Determine the [X, Y] coordinate at the center of the cell enclosing the given text.  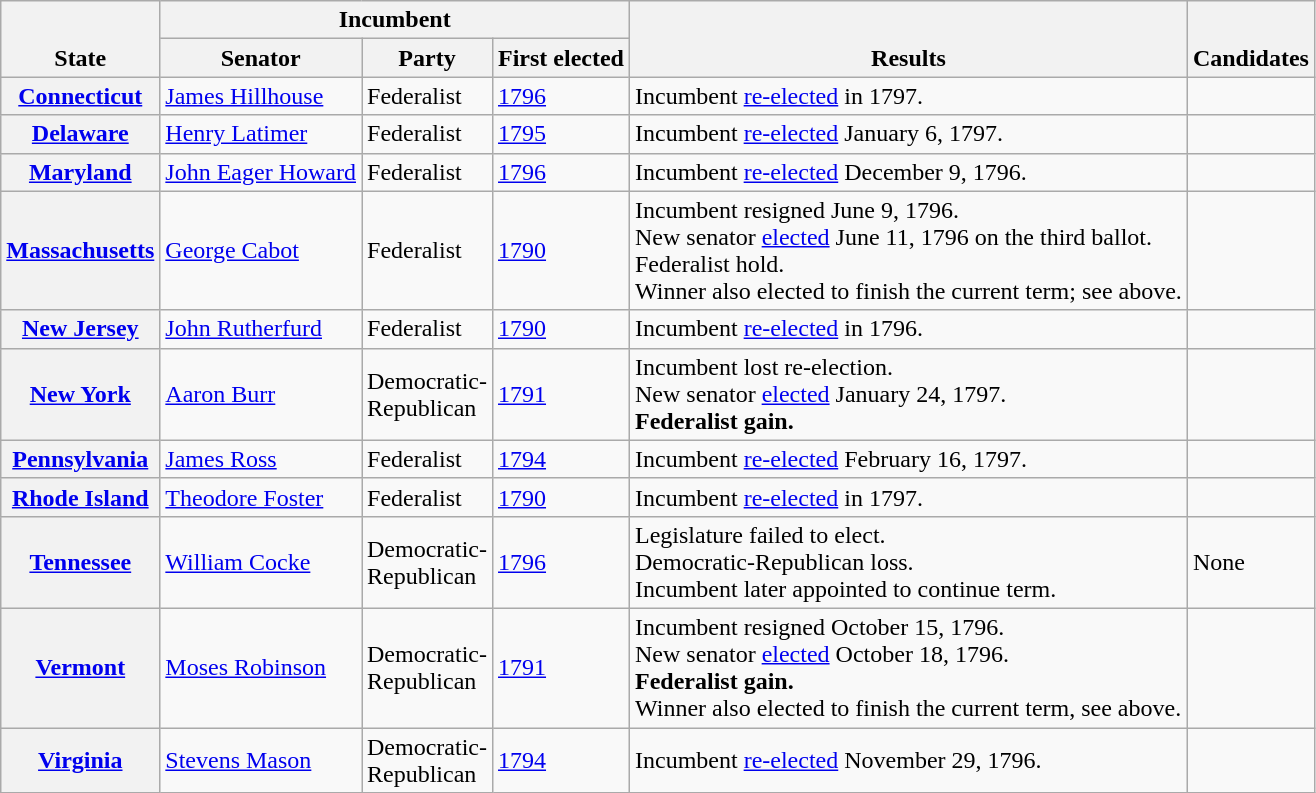
Incumbent [395, 20]
Senator [261, 58]
Incumbent re-elected February 16, 1797. [908, 459]
None [1250, 562]
New York [80, 394]
Theodore Foster [261, 497]
Incumbent lost re-election.New senator elected January 24, 1797.Federalist gain. [908, 394]
Tennessee [80, 562]
Party [428, 58]
James Hillhouse [261, 96]
William Cocke [261, 562]
Candidates [1250, 39]
Results [908, 39]
New Jersey [80, 329]
Massachusetts [80, 250]
Legislature failed to elect.Democratic-Republican loss.Incumbent later appointed to continue term. [908, 562]
George Cabot [261, 250]
John Eager Howard [261, 172]
Henry Latimer [261, 134]
Incumbent re-elected in 1796. [908, 329]
Incumbent re-elected December 9, 1796. [908, 172]
Pennsylvania [80, 459]
1795 [560, 134]
Vermont [80, 668]
State [80, 39]
Delaware [80, 134]
John Rutherfurd [261, 329]
Rhode Island [80, 497]
First elected [560, 58]
Incumbent resigned October 15, 1796.New senator elected October 18, 1796.Federalist gain.Winner also elected to finish the current term, see above. [908, 668]
Aaron Burr [261, 394]
Maryland [80, 172]
Virginia [80, 760]
Moses Robinson [261, 668]
James Ross [261, 459]
Incumbent re-elected January 6, 1797. [908, 134]
Incumbent re-elected November 29, 1796. [908, 760]
Stevens Mason [261, 760]
Connecticut [80, 96]
